Find where the given text appears and provide that cell's center as [x, y] coordinate. 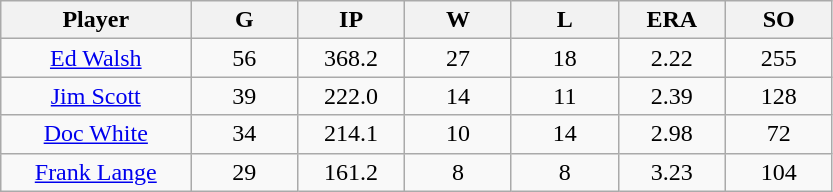
72 [778, 134]
Player [96, 20]
29 [244, 172]
34 [244, 134]
Frank Lange [96, 172]
104 [778, 172]
3.23 [672, 172]
ERA [672, 20]
27 [458, 58]
2.98 [672, 134]
56 [244, 58]
255 [778, 58]
G [244, 20]
368.2 [352, 58]
Ed Walsh [96, 58]
Jim Scott [96, 96]
2.22 [672, 58]
10 [458, 134]
39 [244, 96]
W [458, 20]
128 [778, 96]
SO [778, 20]
18 [564, 58]
Doc White [96, 134]
161.2 [352, 172]
214.1 [352, 134]
2.39 [672, 96]
L [564, 20]
11 [564, 96]
IP [352, 20]
222.0 [352, 96]
